Capture the cell that displays the provided text and extract its (X, Y) central coordinate. 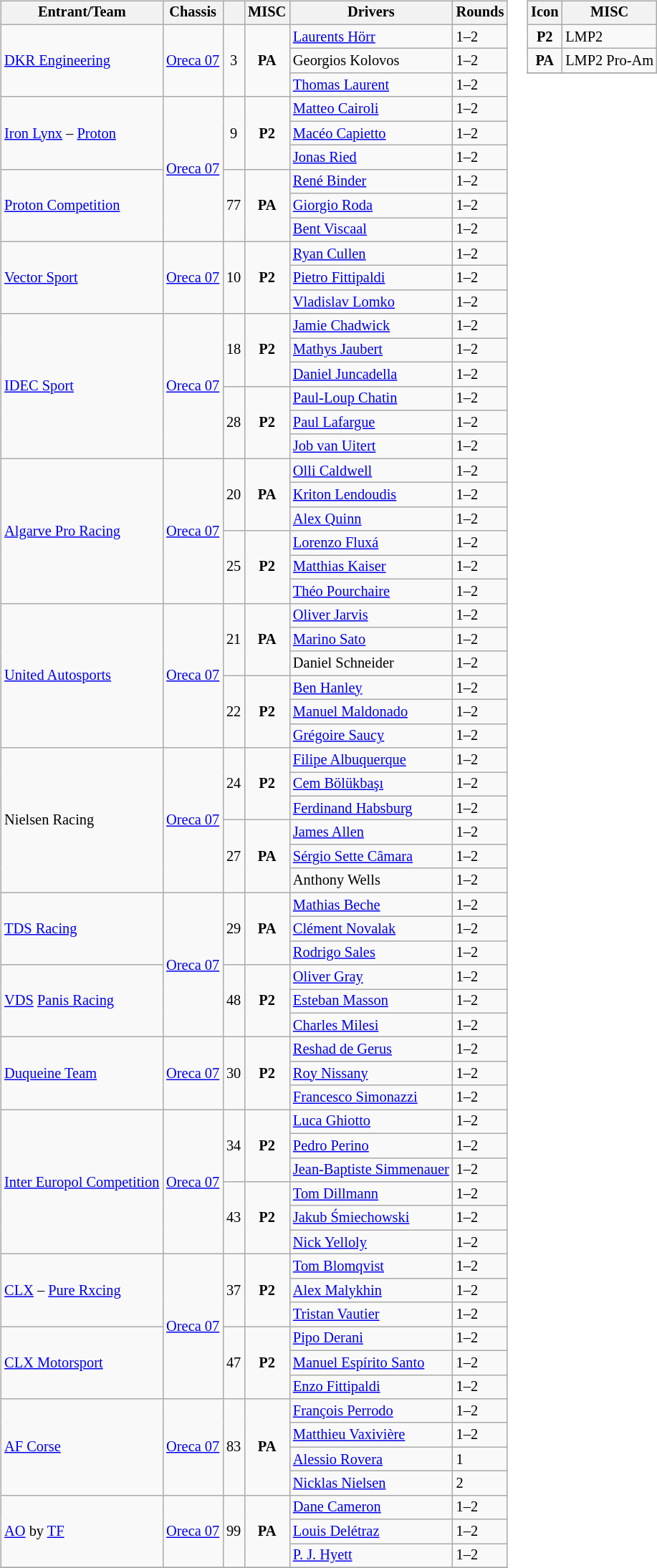
2 (480, 1483)
3 (234, 60)
Tom Blomqvist (371, 1266)
LMP2 (609, 37)
Francesco Simonazzi (371, 1097)
Nicklas Nielsen (371, 1483)
CLX Motorsport (82, 1362)
21 (234, 639)
Charles Milesi (371, 1025)
Sérgio Sette Câmara (371, 857)
TDS Racing (82, 928)
Cem Bölükbaşı (371, 784)
18 (234, 350)
Grégoire Saucy (371, 736)
CLX – Pure Rxcing (82, 1291)
Alessio Rovera (371, 1459)
Jonas Ried (371, 158)
Macéo Capietto (371, 133)
22 (234, 712)
1 (480, 1459)
IDEC Sport (82, 386)
Daniel Juncadella (371, 374)
Lorenzo Fluxá (371, 543)
Marino Sato (371, 640)
Matthieu Vaxivière (371, 1435)
Mathias Beche (371, 905)
Duqueine Team (82, 1073)
Chassis (193, 13)
Icon (545, 13)
Clément Novalak (371, 929)
Proton Competition (82, 205)
29 (234, 928)
Algarve Pro Racing (82, 531)
Ryan Cullen (371, 254)
Nielsen Racing (82, 820)
Paul Lafargue (371, 423)
Filipe Albuquerque (371, 760)
28 (234, 423)
25 (234, 567)
Ben Hanley (371, 688)
99 (234, 1531)
P. J. Hyett (371, 1556)
James Allen (371, 832)
77 (234, 205)
47 (234, 1362)
Pipo Derani (371, 1339)
30 (234, 1073)
Job van Uitert (371, 446)
Manuel Espírito Santo (371, 1362)
Thomas Laurent (371, 85)
24 (234, 784)
Pietro Fittipaldi (371, 278)
Olli Caldwell (371, 471)
Jamie Chadwick (371, 326)
LMP2 Pro-Am (609, 61)
83 (234, 1447)
Vector Sport (82, 278)
9 (234, 133)
Oliver Gray (371, 977)
Roy Nissany (371, 1074)
Théo Pourchaire (371, 591)
Mathys Jaubert (371, 350)
AO by TF (82, 1531)
Luca Ghiotto (371, 1122)
34 (234, 1146)
Nick Yelloly (371, 1242)
Paul-Loup Chatin (371, 398)
Jakub Śmiechowski (371, 1218)
Reshad de Gerus (371, 1049)
Laurents Hörr (371, 37)
VDS Panis Racing (82, 1001)
Alex Quinn (371, 519)
François Perrodo (371, 1411)
Entrant/Team (82, 13)
Drivers (371, 13)
Tristan Vautier (371, 1314)
Inter Europol Competition (82, 1182)
Giorgio Roda (371, 206)
Daniel Schneider (371, 663)
Jean-Baptiste Simmenauer (371, 1170)
Iron Lynx – Proton (82, 133)
Rounds (480, 13)
10 (234, 278)
Enzo Fittipaldi (371, 1387)
United Autosports (82, 675)
Rodrigo Sales (371, 953)
Tom Dillmann (371, 1194)
Manuel Maldonado (371, 712)
37 (234, 1291)
Bent Viscaal (371, 230)
48 (234, 1001)
Louis Delétraz (371, 1531)
DKR Engineering (82, 60)
Vladislav Lomko (371, 302)
Kriton Lendoudis (371, 495)
Dane Cameron (371, 1507)
Alex Malykhin (371, 1290)
43 (234, 1218)
Ferdinand Habsburg (371, 808)
René Binder (371, 181)
Georgios Kolovos (371, 61)
27 (234, 857)
Oliver Jarvis (371, 615)
Anthony Wells (371, 880)
Esteban Masson (371, 1001)
Matthias Kaiser (371, 567)
Matteo Cairoli (371, 109)
AF Corse (82, 1447)
20 (234, 494)
Pedro Perino (371, 1145)
